Provide the [x, y] coordinate of the cell's center where the given text is located.  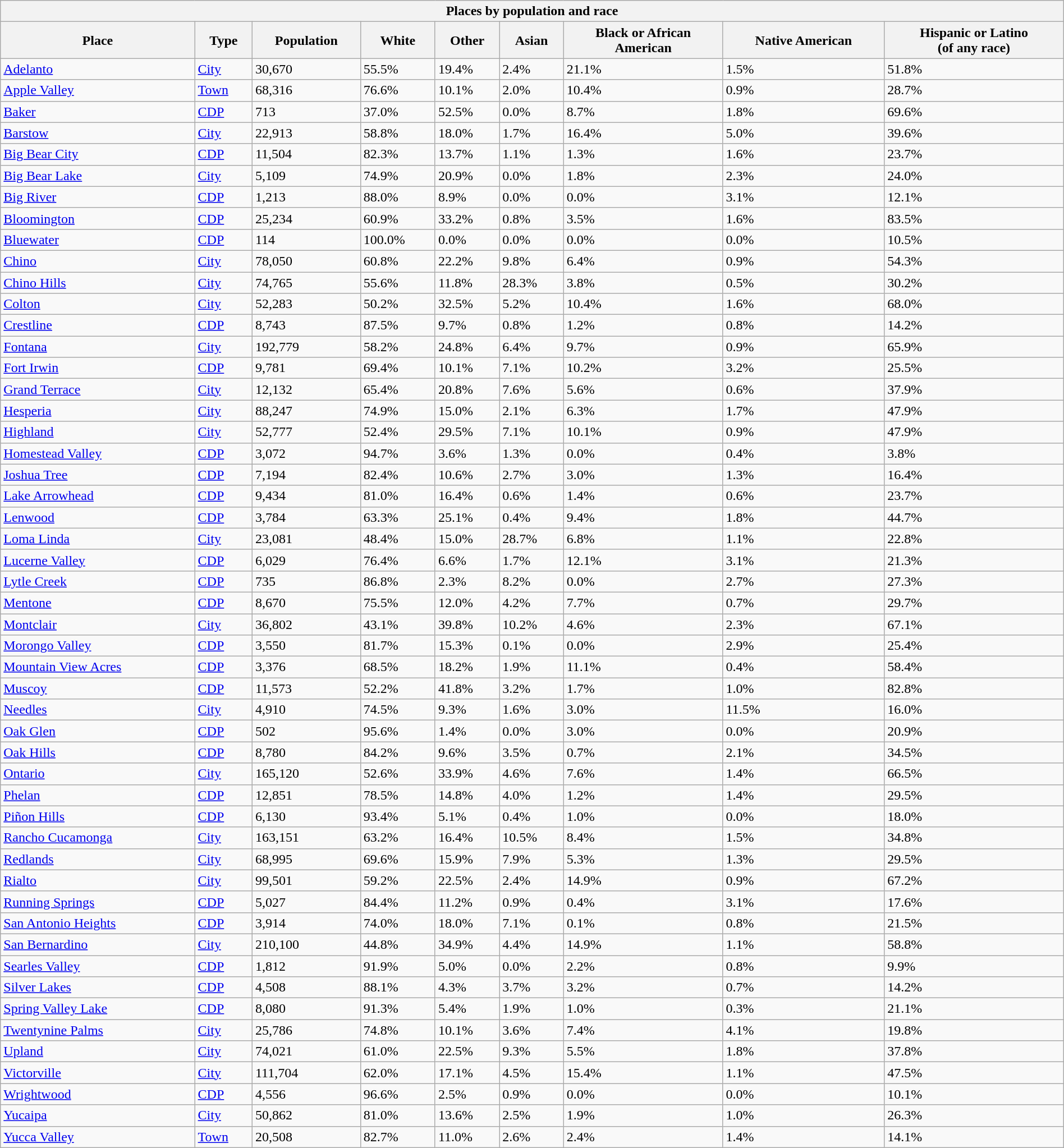
78,050 [306, 261]
60.8% [397, 261]
52.2% [397, 688]
30,670 [306, 69]
63.2% [397, 838]
43.1% [397, 624]
Spring Valley Lake [98, 1009]
4,508 [306, 988]
10.6% [467, 475]
32.5% [467, 304]
58.2% [397, 347]
33.2% [467, 218]
99,501 [306, 880]
22.8% [974, 539]
4.4% [531, 944]
47.5% [974, 1073]
Grand Terrace [98, 389]
50.2% [397, 304]
61.0% [397, 1051]
54.3% [974, 261]
Lenwood [98, 517]
Place [98, 40]
11,504 [306, 154]
2.9% [804, 646]
19.4% [467, 69]
69.4% [397, 368]
88,247 [306, 411]
2.2% [643, 966]
5.6% [643, 389]
8.7% [643, 112]
81.7% [397, 646]
82.3% [397, 154]
3.7% [531, 988]
Big Bear Lake [98, 176]
Fontana [98, 347]
63.3% [397, 517]
3,784 [306, 517]
Hispanic or Latino(of any race) [974, 40]
210,100 [306, 944]
Morongo Valley [98, 646]
33.9% [467, 774]
5,027 [306, 902]
6.3% [643, 411]
Phelan [98, 795]
82.8% [974, 688]
76.6% [397, 90]
Joshua Tree [98, 475]
111,704 [306, 1073]
11,573 [306, 688]
52.6% [397, 774]
8,080 [306, 1009]
91.3% [397, 1009]
Other [467, 40]
Ontario [98, 774]
58.4% [974, 667]
6,130 [306, 816]
66.5% [974, 774]
84.4% [397, 902]
Places by population and race [532, 11]
Yucaipa [98, 1115]
15.3% [467, 646]
68.5% [397, 667]
5,109 [306, 176]
52,777 [306, 432]
22.2% [467, 261]
Barstow [98, 133]
Yucca Valley [98, 1137]
5.5% [643, 1051]
0.3% [804, 1009]
6.6% [467, 560]
55.6% [397, 282]
Needles [98, 710]
62.0% [397, 1073]
39.6% [974, 133]
29.7% [974, 603]
8,780 [306, 752]
60.9% [397, 218]
68,316 [306, 90]
8,743 [306, 325]
13.7% [467, 154]
100.0% [397, 240]
Twentynine Palms [98, 1030]
Fort Irwin [98, 368]
20,508 [306, 1137]
Rancho Cucamonga [98, 838]
Homestead Valley [98, 453]
Adelanto [98, 69]
3,550 [306, 646]
713 [306, 112]
Baker [98, 112]
21.5% [974, 923]
Mentone [98, 603]
Highland [98, 432]
735 [306, 581]
37.8% [974, 1051]
2.0% [531, 90]
9,434 [306, 496]
14.8% [467, 795]
7.4% [643, 1030]
94.7% [397, 453]
11.1% [643, 667]
50,862 [306, 1115]
20.8% [467, 389]
24.0% [974, 176]
9.6% [467, 752]
25,786 [306, 1030]
Big River [98, 197]
34.5% [974, 752]
Montclair [98, 624]
25.5% [974, 368]
11.0% [467, 1137]
Native American [804, 40]
55.5% [397, 69]
67.2% [974, 880]
22,913 [306, 133]
68.0% [974, 304]
Big Bear City [98, 154]
4.2% [531, 603]
Redlands [98, 859]
San Antonio Heights [98, 923]
65.9% [974, 347]
Mountain View Acres [98, 667]
48.4% [397, 539]
37.0% [397, 112]
Black or AfricanAmerican [643, 40]
Asian [531, 40]
5.1% [467, 816]
Population [306, 40]
44.7% [974, 517]
9,781 [306, 368]
67.1% [974, 624]
17.6% [974, 902]
13.6% [467, 1115]
11.5% [804, 710]
Hesperia [98, 411]
52.5% [467, 112]
74.8% [397, 1030]
86.8% [397, 581]
23,081 [306, 539]
4.0% [531, 795]
37.9% [974, 389]
1,213 [306, 197]
95.6% [397, 731]
0.5% [804, 282]
3,914 [306, 923]
4,910 [306, 710]
74.5% [397, 710]
Chino [98, 261]
44.8% [397, 944]
11.2% [467, 902]
Victorville [98, 1073]
41.8% [467, 688]
Muscoy [98, 688]
18.2% [467, 667]
4,556 [306, 1094]
163,151 [306, 838]
Oak Glen [98, 731]
Chino Hills [98, 282]
39.8% [467, 624]
7.7% [643, 603]
Lytle Creek [98, 581]
12.0% [467, 603]
9.9% [974, 966]
Bluewater [98, 240]
4.5% [531, 1073]
5.3% [643, 859]
502 [306, 731]
17.1% [467, 1073]
91.9% [397, 966]
San Bernardino [98, 944]
Crestline [98, 325]
93.4% [397, 816]
26.3% [974, 1115]
8.2% [531, 581]
7,194 [306, 475]
68,995 [306, 859]
5.2% [531, 304]
82.4% [397, 475]
52.4% [397, 432]
30.2% [974, 282]
15.4% [643, 1073]
Running Springs [98, 902]
114 [306, 240]
14.1% [974, 1137]
74.0% [397, 923]
Bloomington [98, 218]
8.9% [467, 197]
White [397, 40]
Searles Valley [98, 966]
87.5% [397, 325]
74,021 [306, 1051]
2.6% [531, 1137]
9.4% [643, 517]
4.3% [467, 988]
25.4% [974, 646]
65.4% [397, 389]
75.5% [397, 603]
25,234 [306, 218]
34.8% [974, 838]
88.1% [397, 988]
5.4% [467, 1009]
83.5% [974, 218]
Rialto [98, 880]
96.6% [397, 1094]
Loma Linda [98, 539]
12,851 [306, 795]
Lucerne Valley [98, 560]
76.4% [397, 560]
Lake Arrowhead [98, 496]
Wrightwood [98, 1094]
59.2% [397, 880]
4.1% [804, 1030]
27.3% [974, 581]
3,072 [306, 453]
24.8% [467, 347]
16.0% [974, 710]
51.8% [974, 69]
192,779 [306, 347]
Piñon Hills [98, 816]
Oak Hills [98, 752]
21.3% [974, 560]
15.9% [467, 859]
1,812 [306, 966]
52,283 [306, 304]
165,120 [306, 774]
Silver Lakes [98, 988]
7.9% [531, 859]
34.9% [467, 944]
9.8% [531, 261]
Type [223, 40]
6,029 [306, 560]
12,132 [306, 389]
28.3% [531, 282]
3,376 [306, 667]
88.0% [397, 197]
Colton [98, 304]
74,765 [306, 282]
36,802 [306, 624]
78.5% [397, 795]
8.4% [643, 838]
Upland [98, 1051]
82.7% [397, 1137]
Apple Valley [98, 90]
6.8% [643, 539]
11.8% [467, 282]
19.8% [974, 1030]
8,670 [306, 603]
25.1% [467, 517]
84.2% [397, 752]
